From the cell containing the given text, extract its center point as (x, y) coordinate. 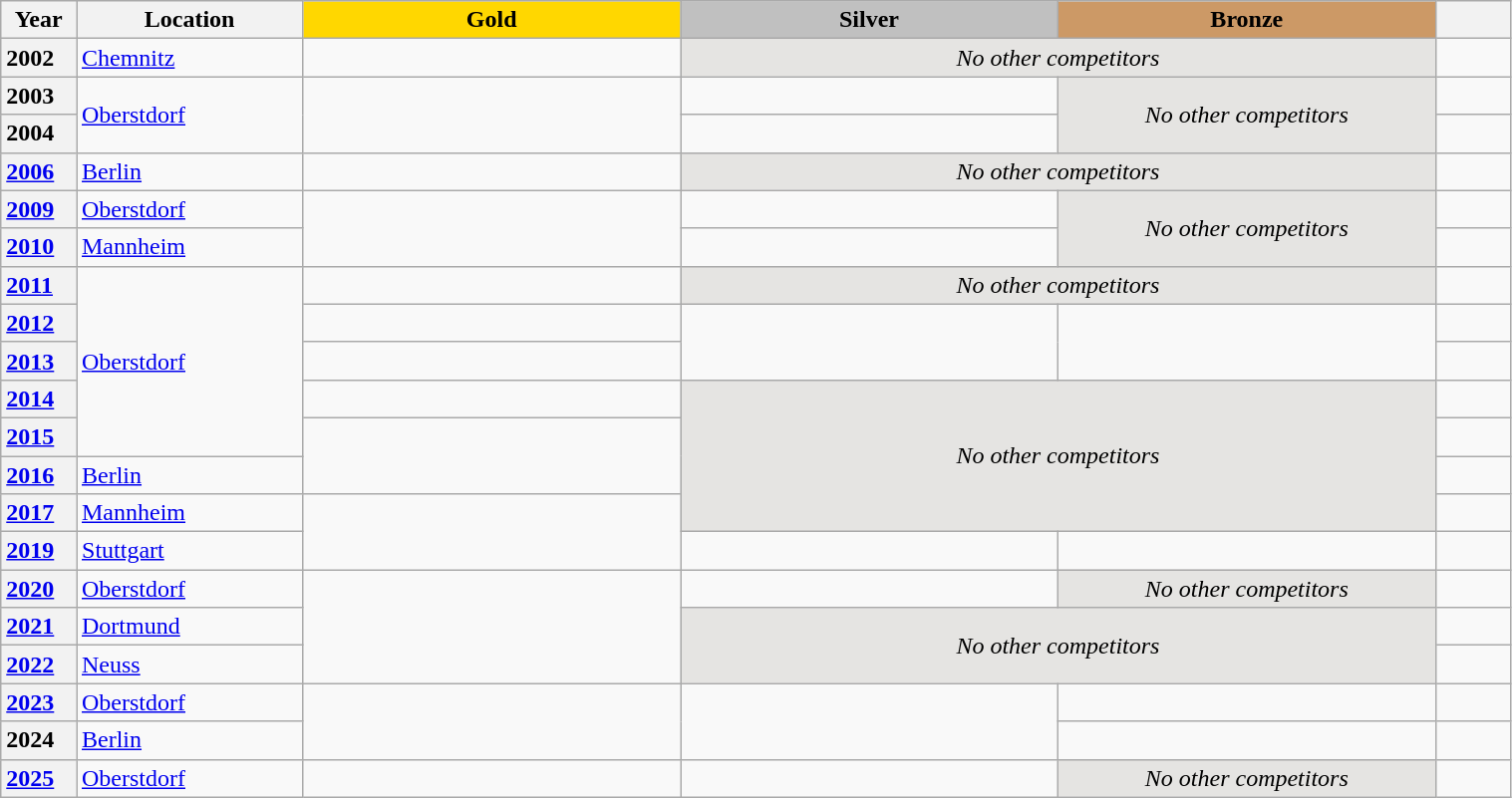
Chemnitz (189, 58)
2020 (39, 589)
2016 (39, 475)
Year (39, 20)
2011 (39, 285)
2003 (39, 96)
2012 (39, 323)
2014 (39, 399)
2010 (39, 247)
2006 (39, 171)
2019 (39, 551)
2021 (39, 627)
2022 (39, 665)
Gold (492, 20)
Stuttgart (189, 551)
2015 (39, 436)
2009 (39, 209)
Dortmund (189, 627)
Location (189, 20)
Silver (869, 20)
2024 (39, 740)
2025 (39, 778)
2023 (39, 702)
2002 (39, 58)
Neuss (189, 665)
Bronze (1246, 20)
2017 (39, 513)
2004 (39, 133)
2013 (39, 361)
